From the cell containing the given text, extract its center point as [X, Y] coordinate. 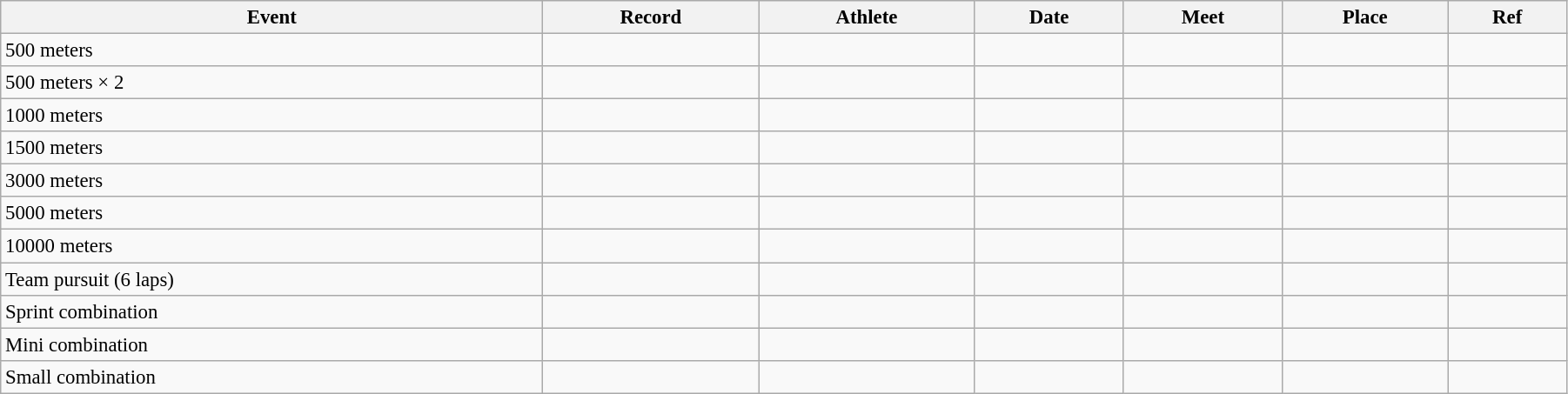
1000 meters [271, 116]
Place [1365, 17]
Athlete [867, 17]
3000 meters [271, 181]
10000 meters [271, 246]
500 meters × 2 [271, 83]
Ref [1507, 17]
Team pursuit (6 laps) [271, 279]
Mini combination [271, 344]
Record [651, 17]
5000 meters [271, 213]
Sprint combination [271, 311]
Meet [1203, 17]
500 meters [271, 50]
1500 meters [271, 148]
Small combination [271, 377]
Date [1049, 17]
Event [271, 17]
